Pinpoint the cell where the given text exists, returning its [x, y] midpoint coordinate. 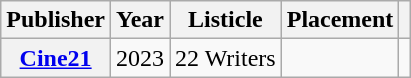
2023 [140, 58]
Placement [340, 20]
Year [140, 20]
Cine21 [56, 58]
Publisher [56, 20]
Listicle [226, 20]
22 Writers [226, 58]
